Return [x, y] of the center of cell containing provided text 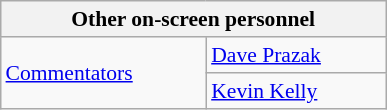
Kevin Kelly [296, 91]
Other on-screen personnel [194, 19]
Commentators [104, 72]
Dave Prazak [296, 55]
